Search for the cell housing the specified text and yield its (x, y) center coordinate. 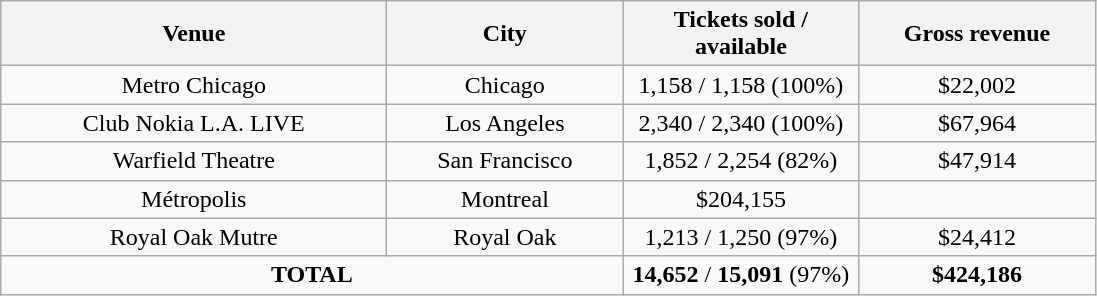
1,158 / 1,158 (100%) (741, 85)
Montreal (505, 199)
Chicago (505, 85)
City (505, 34)
$24,412 (977, 237)
$424,186 (977, 275)
Tickets sold / available (741, 34)
San Francisco (505, 161)
14,652 / 15,091 (97%) (741, 275)
Royal Oak Mutre (194, 237)
TOTAL (312, 275)
Gross revenue (977, 34)
Los Angeles (505, 123)
$67,964 (977, 123)
1,852 / 2,254 (82%) (741, 161)
Royal Oak (505, 237)
Métropolis (194, 199)
Venue (194, 34)
$47,914 (977, 161)
Club Nokia L.A. LIVE (194, 123)
Metro Chicago (194, 85)
$204,155 (741, 199)
2,340 / 2,340 (100%) (741, 123)
1,213 / 1,250 (97%) (741, 237)
$22,002 (977, 85)
Warfield Theatre (194, 161)
